Scan for the cell matching the given text and deliver its (X, Y) coordinate at center. 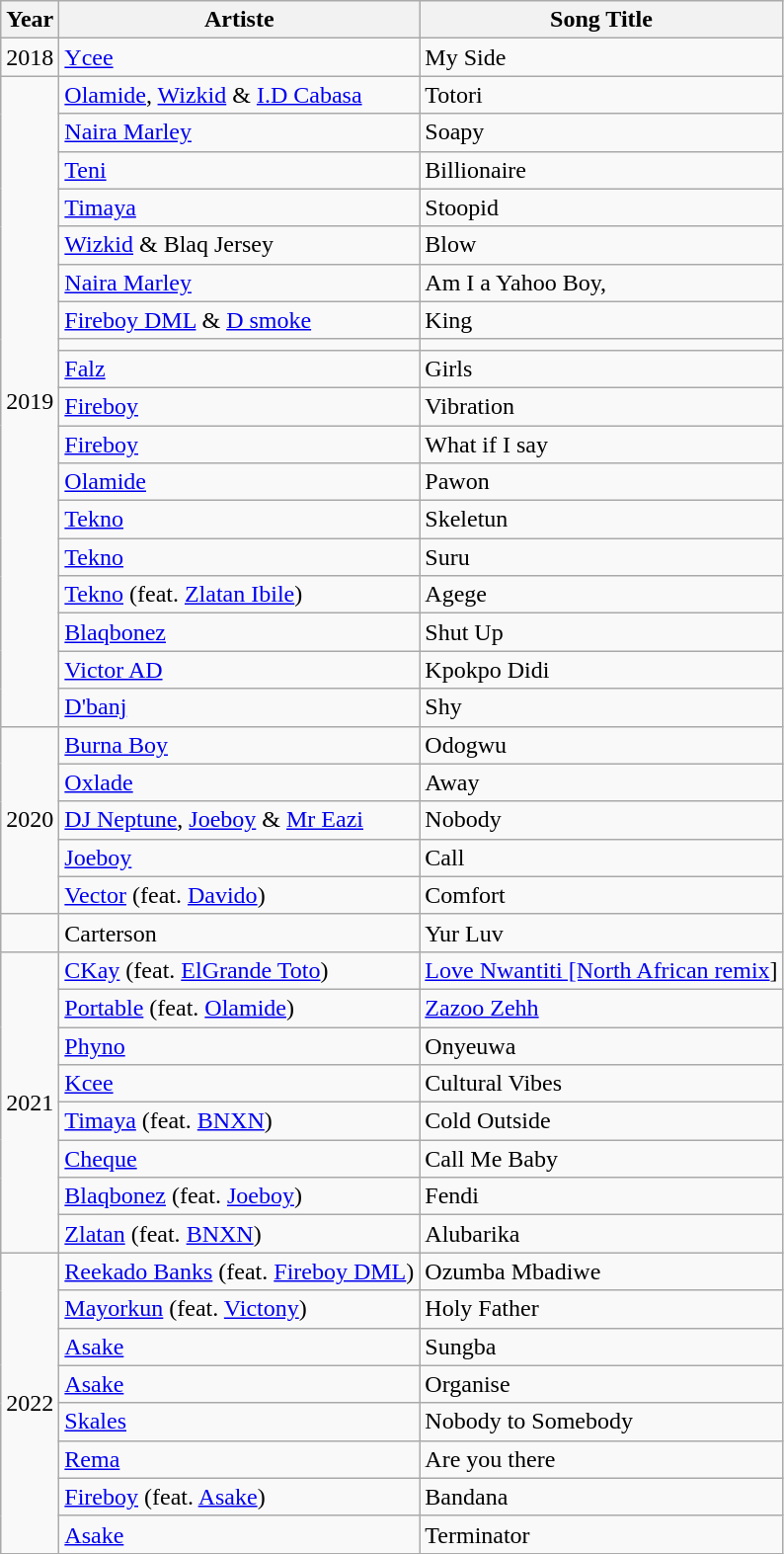
Are you there (601, 1459)
Fireboy (feat. Asake) (239, 1497)
Totori (601, 95)
Oxlade (239, 782)
Kcee (239, 1084)
Timaya (239, 207)
Falz (239, 368)
Blaqbonez (239, 632)
Blow (601, 245)
Olamide (239, 482)
Cultural Vibes (601, 1084)
Tekno (feat. Zlatan Ibile) (239, 595)
Kpokpo Didi (601, 670)
Timaya (feat. BNXN) (239, 1121)
Cheque (239, 1159)
Burna Boy (239, 745)
Wizkid & Blaq Jersey (239, 245)
Girls (601, 368)
Alubarika (601, 1234)
Yur Luv (601, 933)
Song Title (601, 20)
Fireboy DML & D smoke (239, 320)
Portable (feat. Olamide) (239, 1008)
Year (30, 20)
DJ Neptune, Joeboy & Mr Eazi (239, 820)
What if I say (601, 444)
King (601, 320)
Teni (239, 170)
Soapy (601, 132)
Blaqbonez (feat. Joeboy) (239, 1196)
Olamide, Wizkid & I.D Cabasa (239, 95)
2022 (30, 1403)
Nobody (601, 820)
My Side (601, 57)
Joeboy (239, 858)
Vector (feat. Davido) (239, 895)
Ycee (239, 57)
Skeletun (601, 520)
Zazoo Zehh (601, 1008)
Shut Up (601, 632)
Call Me Baby (601, 1159)
Odogwu (601, 745)
Ozumba Mbadiwe (601, 1271)
Carterson (239, 933)
Comfort (601, 895)
CKay (feat. ElGrande Toto) (239, 970)
Cold Outside (601, 1121)
Love Nwantiti [North African remix] (601, 970)
2019 (30, 401)
Rema (239, 1459)
Zlatan (feat. BNXN) (239, 1234)
Vibration (601, 406)
Stoopid (601, 207)
Suru (601, 557)
Victor AD (239, 670)
2020 (30, 820)
Bandana (601, 1497)
Shy (601, 707)
D'banj (239, 707)
Organise (601, 1384)
Holy Father (601, 1309)
Billionaire (601, 170)
2018 (30, 57)
Skales (239, 1422)
Away (601, 782)
Fendi (601, 1196)
Agege (601, 595)
Nobody to Somebody (601, 1422)
Am I a Yahoo Boy, (601, 283)
Phyno (239, 1046)
Onyeuwa (601, 1046)
Artiste (239, 20)
Terminator (601, 1534)
2021 (30, 1102)
Reekado Banks (feat. Fireboy DML) (239, 1271)
Sungba (601, 1347)
Pawon (601, 482)
Mayorkun (feat. Victony) (239, 1309)
Call (601, 858)
